Search for the cell housing the specified text and yield its [x, y] center coordinate. 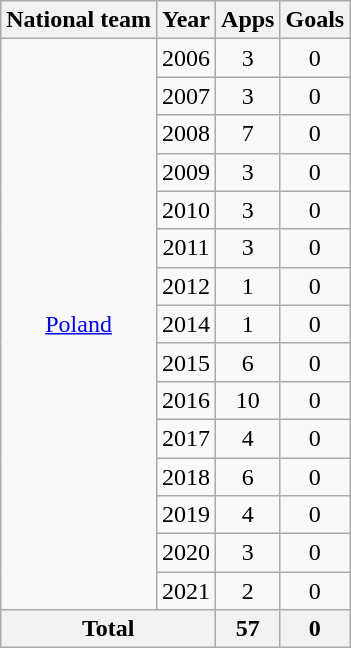
2021 [186, 591]
2 [248, 591]
2011 [186, 248]
10 [248, 400]
National team [79, 20]
2015 [186, 362]
2009 [186, 172]
2014 [186, 324]
2017 [186, 438]
7 [248, 134]
2006 [186, 58]
Poland [79, 324]
Year [186, 20]
2020 [186, 553]
2012 [186, 286]
2008 [186, 134]
2018 [186, 477]
2010 [186, 210]
57 [248, 629]
2016 [186, 400]
Goals [315, 20]
2007 [186, 96]
Apps [248, 20]
Total [108, 629]
2019 [186, 515]
